From the cell containing the given text, extract its center point as (x, y) coordinate. 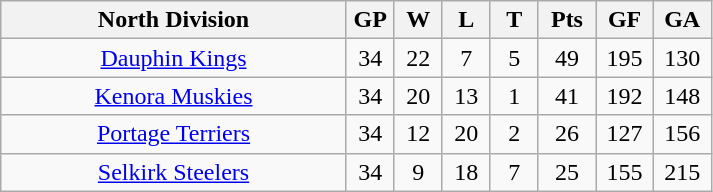
Selkirk Steelers (174, 172)
North Division (174, 20)
Dauphin Kings (174, 58)
Pts (567, 20)
127 (625, 134)
GF (625, 20)
13 (466, 96)
22 (418, 58)
41 (567, 96)
130 (682, 58)
192 (625, 96)
Kenora Muskies (174, 96)
215 (682, 172)
155 (625, 172)
25 (567, 172)
18 (466, 172)
9 (418, 172)
5 (514, 58)
148 (682, 96)
195 (625, 58)
GA (682, 20)
156 (682, 134)
26 (567, 134)
L (466, 20)
Portage Terriers (174, 134)
GP (370, 20)
W (418, 20)
2 (514, 134)
12 (418, 134)
T (514, 20)
1 (514, 96)
49 (567, 58)
